Search for the cell housing the specified text and yield its (X, Y) center coordinate. 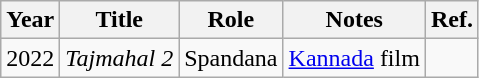
Tajmahal 2 (120, 58)
Year (30, 20)
2022 (30, 58)
Ref. (452, 20)
Title (120, 20)
Role (231, 20)
Spandana (231, 58)
Notes (354, 20)
Kannada film (354, 58)
